Pinpoint the cell where the given text exists, returning its [x, y] midpoint coordinate. 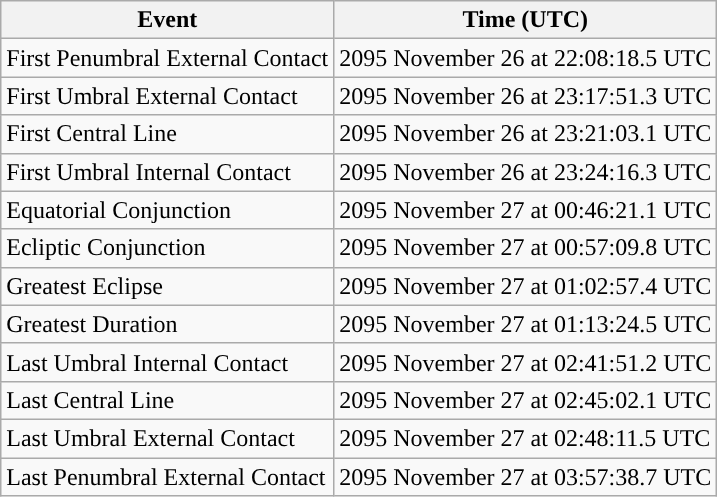
First Umbral External Contact [168, 96]
Ecliptic Conjunction [168, 248]
2095 November 26 at 23:17:51.3 UTC [526, 96]
Last Central Line [168, 400]
First Umbral Internal Contact [168, 172]
2095 November 27 at 00:46:21.1 UTC [526, 210]
Last Umbral External Contact [168, 438]
2095 November 27 at 01:13:24.5 UTC [526, 324]
2095 November 27 at 00:57:09.8 UTC [526, 248]
Greatest Duration [168, 324]
Greatest Eclipse [168, 286]
2095 November 26 at 22:08:18.5 UTC [526, 58]
Event [168, 20]
First Penumbral External Contact [168, 58]
Equatorial Conjunction [168, 210]
2095 November 27 at 03:57:38.7 UTC [526, 477]
2095 November 26 at 23:24:16.3 UTC [526, 172]
2095 November 27 at 02:45:02.1 UTC [526, 400]
Last Penumbral External Contact [168, 477]
Last Umbral Internal Contact [168, 362]
First Central Line [168, 134]
2095 November 27 at 01:02:57.4 UTC [526, 286]
Time (UTC) [526, 20]
2095 November 26 at 23:21:03.1 UTC [526, 134]
2095 November 27 at 02:48:11.5 UTC [526, 438]
2095 November 27 at 02:41:51.2 UTC [526, 362]
